Extract the [x, y] coordinate from the center of the cell holding the provided text.  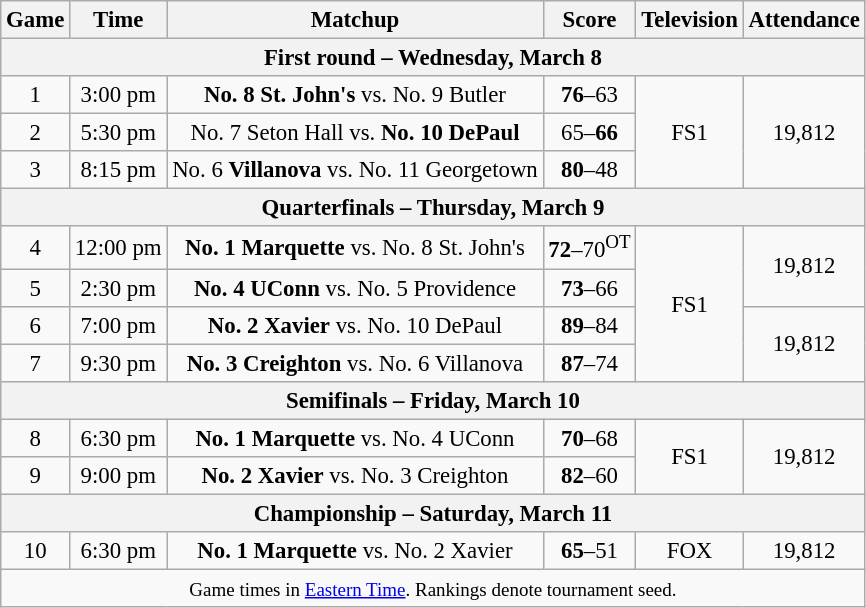
Attendance [804, 20]
9 [36, 476]
No. 4 UConn vs. No. 5 Providence [355, 288]
Game times in Eastern Time. Rankings denote tournament seed. [433, 588]
Matchup [355, 20]
6 [36, 325]
4 [36, 247]
82–60 [590, 476]
12:00 pm [118, 247]
3:00 pm [118, 95]
73–66 [590, 288]
65–66 [590, 133]
9:00 pm [118, 476]
7:00 pm [118, 325]
Semifinals – Friday, March 10 [433, 400]
No. 2 Xavier vs. No. 10 DePaul [355, 325]
Game [36, 20]
8:15 pm [118, 170]
9:30 pm [118, 363]
Time [118, 20]
No. 3 Creighton vs. No. 6 Villanova [355, 363]
No. 1 Marquette vs. No. 2 Xavier [355, 551]
First round – Wednesday, March 8 [433, 58]
No. 8 St. John's vs. No. 9 Butler [355, 95]
2:30 pm [118, 288]
87–74 [590, 363]
Quarterfinals – Thursday, March 9 [433, 208]
Score [590, 20]
1 [36, 95]
No. 6 Villanova vs. No. 11 Georgetown [355, 170]
7 [36, 363]
5 [36, 288]
89–84 [590, 325]
2 [36, 133]
No. 1 Marquette vs. No. 8 St. John's [355, 247]
No. 2 Xavier vs. No. 3 Creighton [355, 476]
5:30 pm [118, 133]
70–68 [590, 438]
Television [690, 20]
Championship – Saturday, March 11 [433, 513]
80–48 [590, 170]
8 [36, 438]
No. 7 Seton Hall vs. No. 10 DePaul [355, 133]
FOX [690, 551]
10 [36, 551]
No. 1 Marquette vs. No. 4 UConn [355, 438]
76–63 [590, 95]
72–70OT [590, 247]
65–51 [590, 551]
3 [36, 170]
